Find where the given text appears and provide that cell's center as [x, y] coordinate. 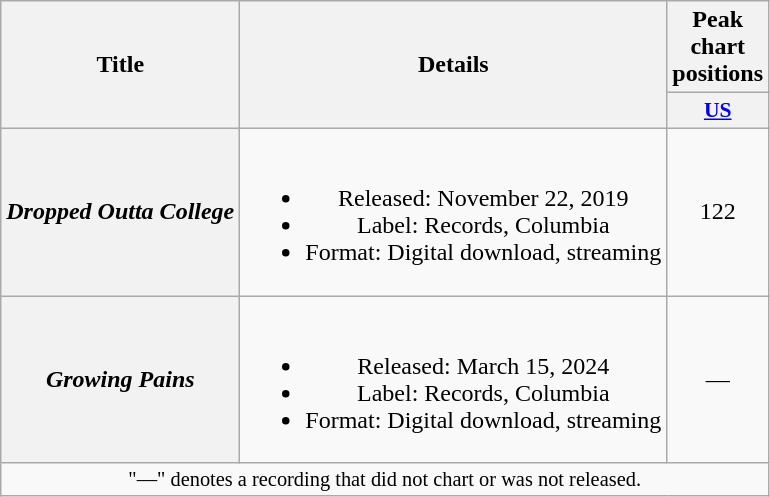
Details [454, 65]
"—" denotes a recording that did not chart or was not released. [385, 480]
Released: November 22, 2019Label: Records, ColumbiaFormat: Digital download, streaming [454, 212]
Dropped Outta College [120, 212]
Released: March 15, 2024Label: Records, ColumbiaFormat: Digital download, streaming [454, 380]
Peak chart positions [718, 47]
Growing Pains [120, 380]
— [718, 380]
US [718, 111]
Title [120, 65]
122 [718, 212]
